Return (X, Y) of the center of cell containing provided text 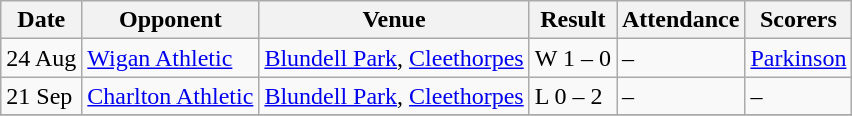
Wigan Athletic (170, 58)
Parkinson (798, 58)
L 0 – 2 (572, 96)
Attendance (680, 20)
Opponent (170, 20)
Scorers (798, 20)
Date (42, 20)
Charlton Athletic (170, 96)
24 Aug (42, 58)
Result (572, 20)
W 1 – 0 (572, 58)
Venue (394, 20)
21 Sep (42, 96)
